Pinpoint the cell where the given text exists, returning its (X, Y) midpoint coordinate. 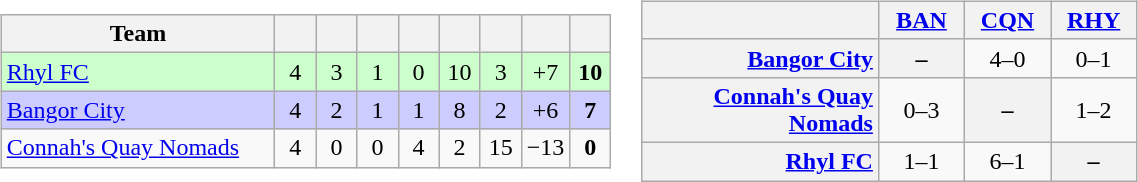
1–1 (921, 161)
6–1 (1007, 161)
8 (460, 110)
CQN (1007, 20)
−13 (546, 148)
1–2 (1094, 110)
0–3 (921, 110)
15 (500, 148)
Team (138, 34)
+6 (546, 110)
RHY (1094, 20)
4–0 (1007, 58)
7 (590, 110)
0–1 (1094, 58)
+7 (546, 72)
BAN (921, 20)
